Identify which cell holds the provided text, then report its [X, Y] central coordinate. 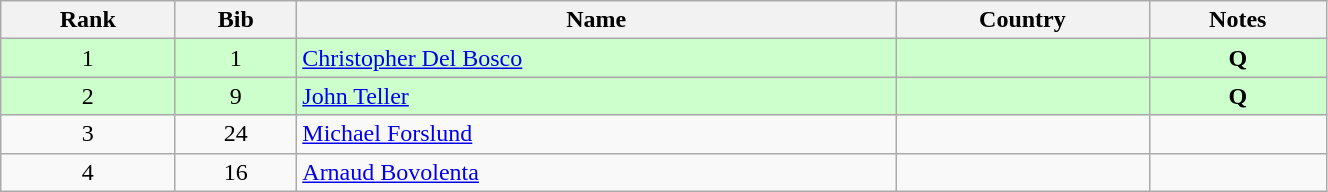
Notes [1238, 20]
Michael Forslund [596, 134]
3 [88, 134]
Name [596, 20]
2 [88, 96]
24 [236, 134]
Bib [236, 20]
4 [88, 172]
Rank [88, 20]
Country [1022, 20]
9 [236, 96]
16 [236, 172]
Arnaud Bovolenta [596, 172]
Christopher Del Bosco [596, 58]
John Teller [596, 96]
